From the cell containing the given text, extract its center point as (X, Y) coordinate. 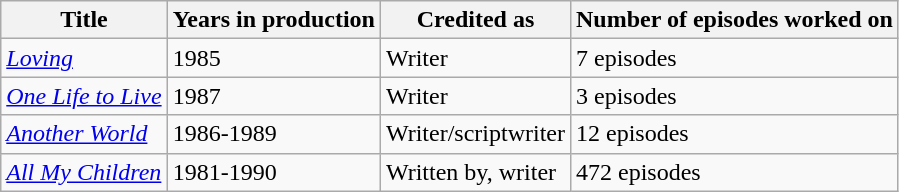
Years in production (274, 20)
1981-1990 (274, 172)
All My Children (84, 172)
7 episodes (734, 58)
472 episodes (734, 172)
Another World (84, 134)
Written by, writer (475, 172)
3 episodes (734, 96)
1987 (274, 96)
Writer/scriptwriter (475, 134)
Number of episodes worked on (734, 20)
12 episodes (734, 134)
1985 (274, 58)
One Life to Live (84, 96)
Credited as (475, 20)
Title (84, 20)
Loving (84, 58)
1986-1989 (274, 134)
